For the text-containing cell, return its midpoint in (X, Y) coordinate format. 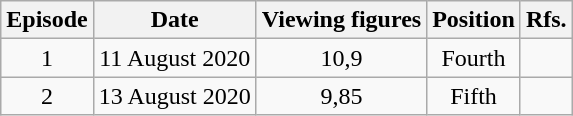
Position (474, 20)
9,85 (341, 96)
Viewing figures (341, 20)
Episode (47, 20)
Date (174, 20)
1 (47, 58)
Fifth (474, 96)
Fourth (474, 58)
13 August 2020 (174, 96)
Rfs. (546, 20)
2 (47, 96)
11 August 2020 (174, 58)
10,9 (341, 58)
